Extract the (x, y) coordinate from the center of the cell holding the provided text.  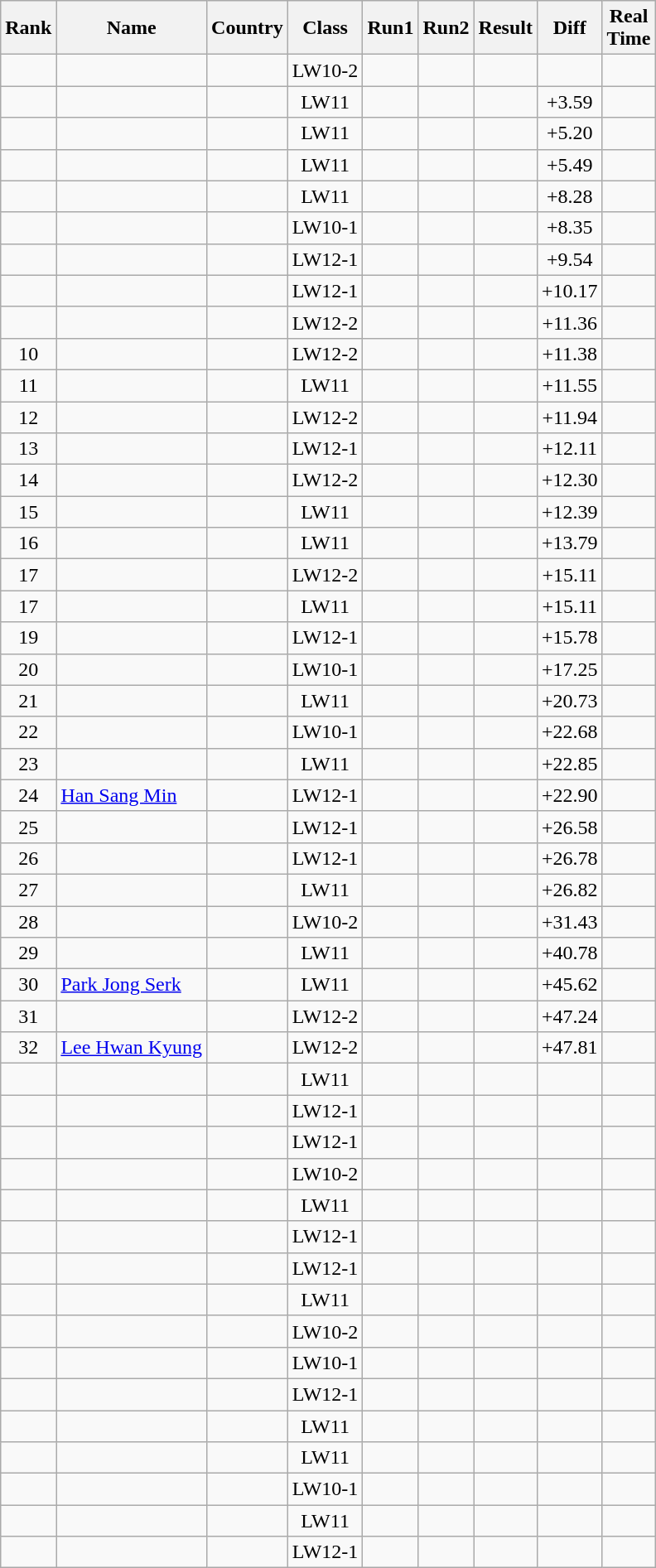
+47.81 (570, 1048)
32 (28, 1048)
Class (325, 28)
+15.78 (570, 638)
+8.28 (570, 196)
22 (28, 732)
Run2 (446, 28)
+26.78 (570, 858)
12 (28, 417)
30 (28, 985)
+5.20 (570, 133)
+9.54 (570, 259)
Park Jong Serk (132, 985)
Run1 (391, 28)
Result (505, 28)
+11.55 (570, 385)
27 (28, 890)
29 (28, 953)
19 (28, 638)
+10.17 (570, 291)
+22.68 (570, 732)
Name (132, 28)
+45.62 (570, 985)
Rank (28, 28)
26 (28, 858)
+22.90 (570, 795)
+12.30 (570, 480)
+5.49 (570, 165)
10 (28, 354)
+13.79 (570, 543)
+26.82 (570, 890)
25 (28, 827)
31 (28, 1016)
24 (28, 795)
28 (28, 922)
+22.85 (570, 764)
Country (248, 28)
+40.78 (570, 953)
21 (28, 701)
+11.38 (570, 354)
+3.59 (570, 102)
+11.94 (570, 417)
Diff (570, 28)
+8.35 (570, 228)
23 (28, 764)
11 (28, 385)
16 (28, 543)
+47.24 (570, 1016)
+17.25 (570, 669)
Han Sang Min (132, 795)
15 (28, 512)
Lee Hwan Kyung (132, 1048)
20 (28, 669)
+20.73 (570, 701)
14 (28, 480)
13 (28, 449)
+26.58 (570, 827)
+12.11 (570, 449)
RealTime (629, 28)
+12.39 (570, 512)
+31.43 (570, 922)
+11.36 (570, 322)
